Return [x, y] of the center of cell containing provided text 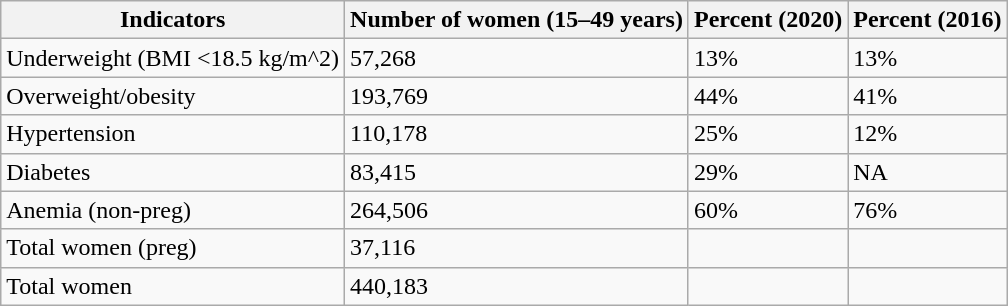
37,116 [517, 248]
Indicators [173, 20]
Number of women (15–49 years) [517, 20]
12% [928, 134]
Total women [173, 286]
60% [768, 210]
NA [928, 172]
Percent (2016) [928, 20]
41% [928, 96]
25% [768, 134]
Overweight/obesity [173, 96]
Total women (preg) [173, 248]
29% [768, 172]
57,268 [517, 58]
110,178 [517, 134]
193,769 [517, 96]
Percent (2020) [768, 20]
Diabetes [173, 172]
76% [928, 210]
Anemia (non-preg) [173, 210]
440,183 [517, 286]
Hypertension [173, 134]
83,415 [517, 172]
44% [768, 96]
264,506 [517, 210]
Underweight (BMI <18.5 kg/m^2) [173, 58]
